Find where the given text appears and provide that cell's center as [X, Y] coordinate. 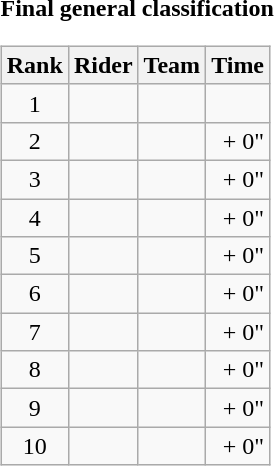
6 [34, 294]
Rank [34, 65]
8 [34, 370]
5 [34, 256]
10 [34, 446]
Rider [103, 65]
9 [34, 408]
7 [34, 332]
1 [34, 103]
2 [34, 141]
3 [34, 179]
4 [34, 217]
Time [238, 65]
Team [172, 65]
